Identify which cell holds the provided text, then report its (x, y) central coordinate. 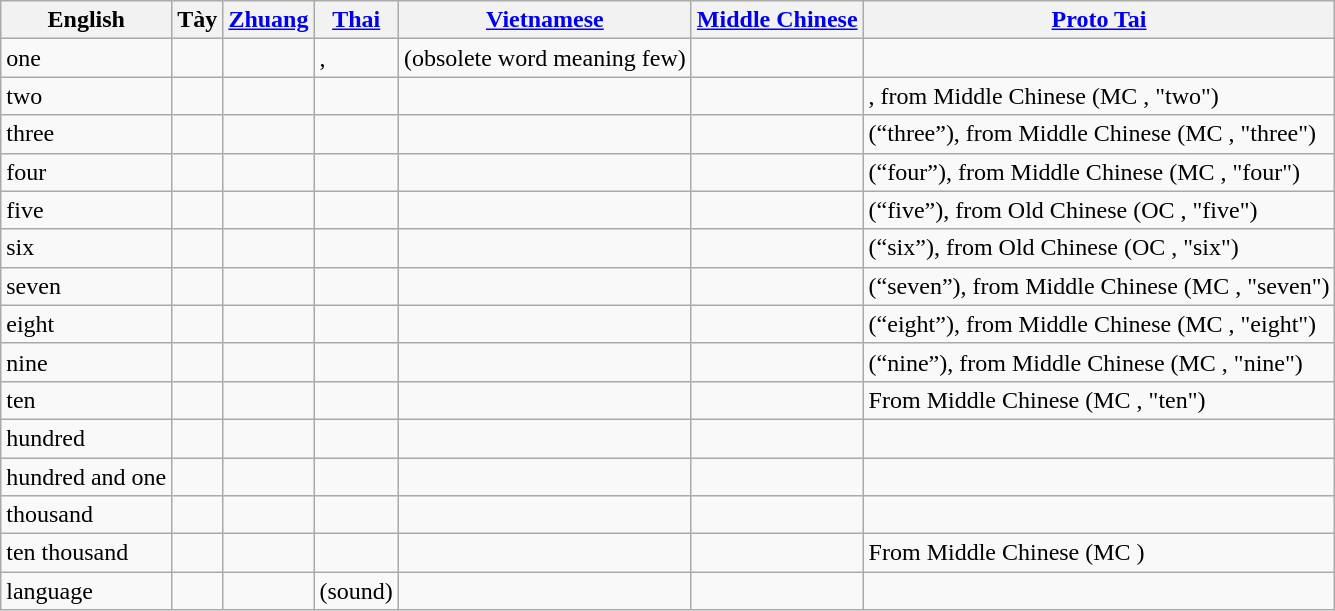
, (356, 58)
one (86, 58)
(“eight”), from Middle Chinese (MC , "eight") (1099, 324)
seven (86, 286)
ten (86, 400)
eight (86, 324)
(sound) (356, 591)
ten thousand (86, 553)
Thai (356, 20)
Tày (198, 20)
(“four”), from Middle Chinese (MC , "four") (1099, 172)
(“nine”), from Middle Chinese (MC , "nine") (1099, 362)
Proto Tai (1099, 20)
nine (86, 362)
hundred (86, 438)
three (86, 134)
(“six”), from Old Chinese (OC , "six") (1099, 248)
six (86, 248)
From Middle Chinese (MC , "ten") (1099, 400)
Zhuang (268, 20)
, from Middle Chinese (MC , "two") (1099, 96)
English (86, 20)
two (86, 96)
language (86, 591)
Vietnamese (544, 20)
hundred and one (86, 477)
Middle Chinese (777, 20)
thousand (86, 515)
four (86, 172)
five (86, 210)
(obsolete word meaning few) (544, 58)
(“seven”), from Middle Chinese (MC , "seven") (1099, 286)
From Middle Chinese (MC ) (1099, 553)
(“five”), from Old Chinese (OC , "five") (1099, 210)
(“three”), from Middle Chinese (MC , "three") (1099, 134)
